Determine the (X, Y) coordinate at the center of the cell enclosing the given text.  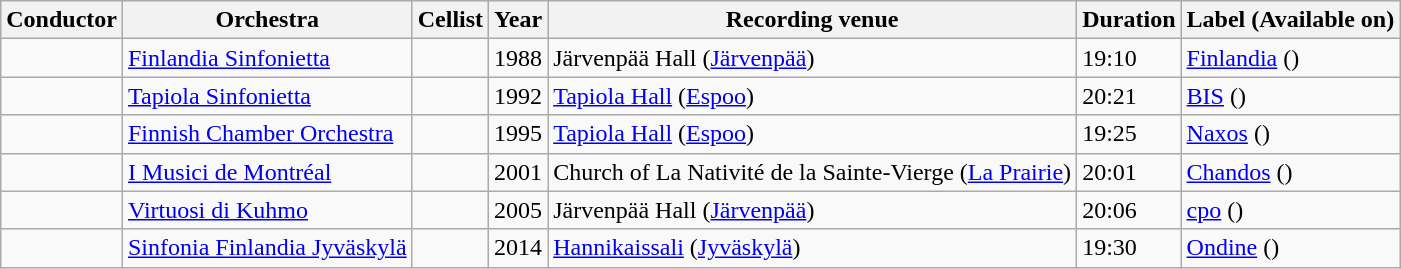
1995 (518, 134)
19:10 (1129, 58)
Year (518, 20)
20:01 (1129, 172)
Ondine () (1290, 248)
Orchestra (267, 20)
19:25 (1129, 134)
I Musici de Montréal (267, 172)
Conductor (62, 20)
Tapiola Sinfonietta (267, 96)
2001 (518, 172)
1992 (518, 96)
Hannikaissali (Jyväskylä) (812, 248)
2005 (518, 210)
Naxos () (1290, 134)
1988 (518, 58)
Virtuosi di Kuhmo (267, 210)
19:30 (1129, 248)
Recording venue (812, 20)
cpo () (1290, 210)
20:06 (1129, 210)
Sinfonia Finlandia Jyväskylä (267, 248)
Church of La Nativité de la Sainte-Vierge (La Prairie) (812, 172)
Duration (1129, 20)
BIS () (1290, 96)
Label (Available on) (1290, 20)
Finnish Chamber Orchestra (267, 134)
Finlandia Sinfonietta (267, 58)
Chandos () (1290, 172)
20:21 (1129, 96)
Finlandia () (1290, 58)
2014 (518, 248)
Cellist (450, 20)
